Return the (x, y) coordinate for the center point of the cell that contains the specified text.  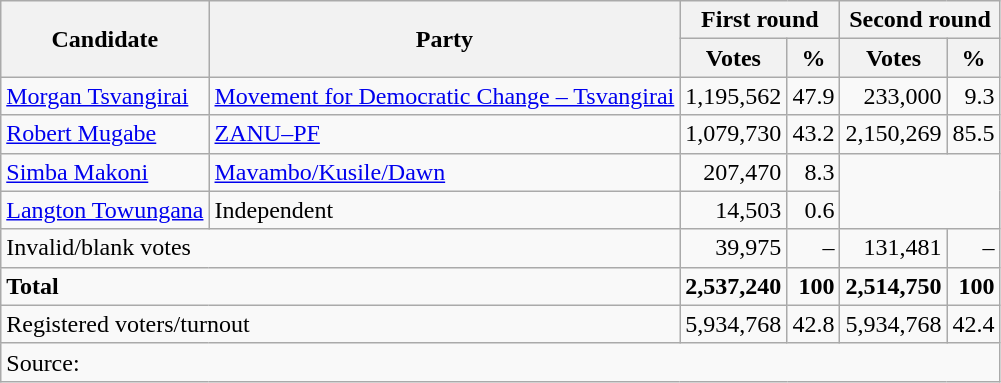
2,514,750 (894, 286)
1,079,730 (734, 134)
2,537,240 (734, 286)
1,195,562 (734, 96)
Candidate (105, 39)
8.3 (814, 172)
First round (760, 20)
Robert Mugabe (105, 134)
131,481 (894, 248)
Party (444, 39)
Source: (500, 362)
43.2 (814, 134)
85.5 (974, 134)
42.8 (814, 324)
0.6 (814, 210)
39,975 (734, 248)
Movement for Democratic Change – Tsvangirai (444, 96)
Registered voters/turnout (340, 324)
Invalid/blank votes (340, 248)
207,470 (734, 172)
14,503 (734, 210)
Langton Towungana (105, 210)
Independent (444, 210)
42.4 (974, 324)
Simba Makoni (105, 172)
9.3 (974, 96)
Second round (920, 20)
Total (340, 286)
233,000 (894, 96)
47.9 (814, 96)
Morgan Tsvangirai (105, 96)
ZANU–PF (444, 134)
Mavambo/Kusile/Dawn (444, 172)
2,150,269 (894, 134)
